Return the (x, y) coordinate for the center point of the cell that contains the specified text.  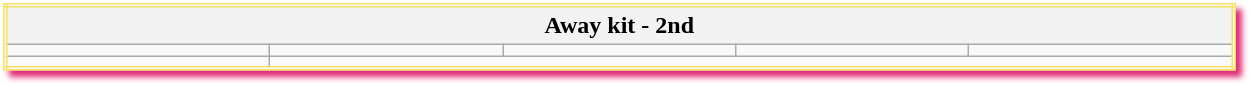
Away kit - 2nd (619, 25)
